Identify which cell holds the provided text, then report its (X, Y) central coordinate. 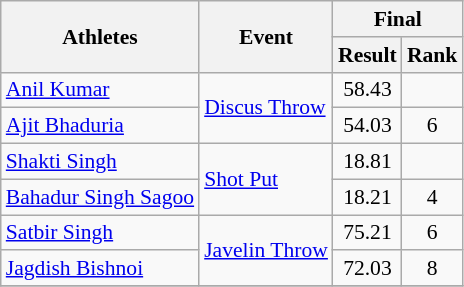
18.81 (368, 162)
Jagdish Bishnoi (100, 269)
58.43 (368, 90)
8 (432, 269)
Final (398, 19)
Satbir Singh (100, 233)
Result (368, 55)
Rank (432, 55)
75.21 (368, 233)
Bahadur Singh Sagoo (100, 197)
4 (432, 197)
Athletes (100, 36)
18.21 (368, 197)
Event (266, 36)
72.03 (368, 269)
54.03 (368, 126)
Shot Put (266, 180)
Javelin Throw (266, 250)
Anil Kumar (100, 90)
Ajit Bhaduria (100, 126)
Shakti Singh (100, 162)
Discus Throw (266, 108)
